Find where the given text appears and provide that cell's center as [X, Y] coordinate. 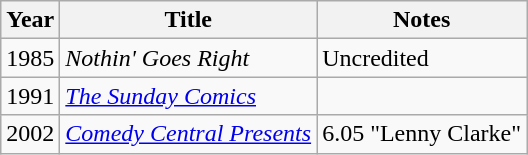
The Sunday Comics [188, 96]
Year [30, 20]
Nothin' Goes Right [188, 58]
1985 [30, 58]
6.05 "Lenny Clarke" [422, 134]
Title [188, 20]
2002 [30, 134]
Uncredited [422, 58]
1991 [30, 96]
Comedy Central Presents [188, 134]
Notes [422, 20]
